Return [X, Y] of the center of cell containing provided text 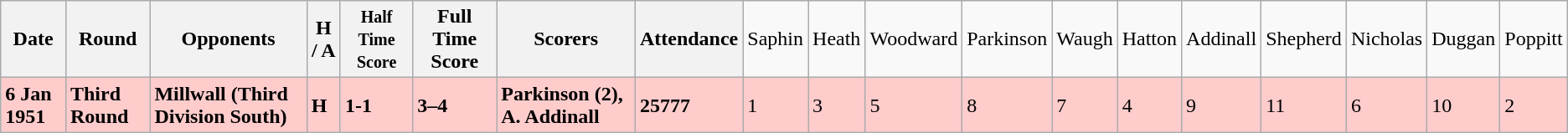
9 [1221, 105]
Woodward [914, 39]
Hatton [1149, 39]
Attendance [689, 39]
25777 [689, 105]
11 [1304, 105]
Waugh [1085, 39]
Addinall [1221, 39]
6 Jan 1951 [34, 105]
4 [1149, 105]
1-1 [376, 105]
Third Round [107, 105]
Millwall (Third Division South) [228, 105]
Opponents [228, 39]
Half Time Score [376, 39]
Full Time Score [455, 39]
10 [1464, 105]
2 [1534, 105]
Poppitt [1534, 39]
Nicholas [1386, 39]
Date [34, 39]
5 [914, 105]
H / A [323, 39]
1 [776, 105]
Duggan [1464, 39]
Heath [837, 39]
6 [1386, 105]
7 [1085, 105]
Scorers [566, 39]
8 [1007, 105]
Parkinson (2), A. Addinall [566, 105]
Shepherd [1304, 39]
3–4 [455, 105]
Round [107, 39]
Parkinson [1007, 39]
3 [837, 105]
Saphin [776, 39]
H [323, 105]
